From the cell containing the given text, extract its center point as [X, Y] coordinate. 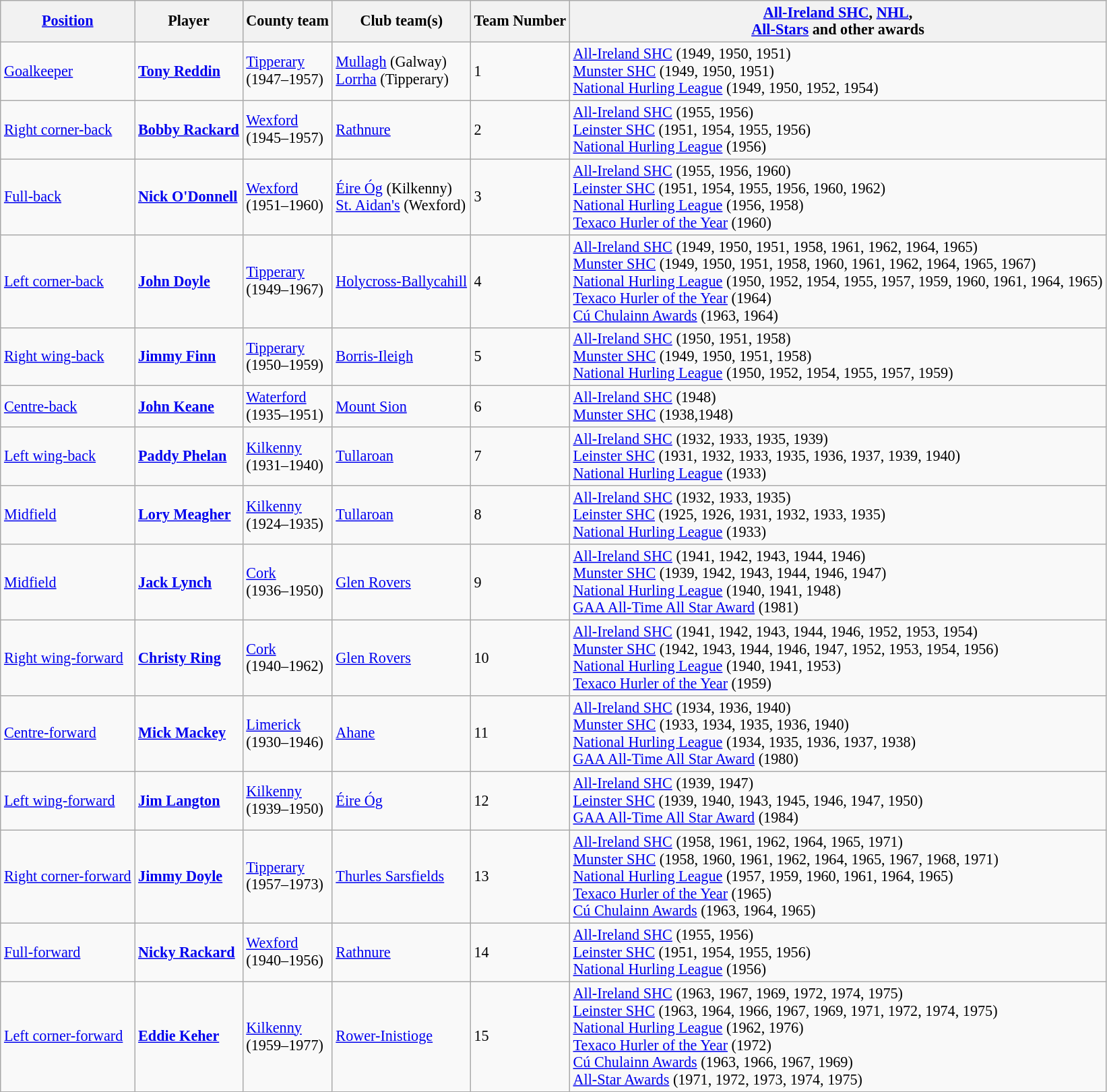
Wexford(1951–1960) [287, 197]
Mount Sion [402, 407]
8 [520, 515]
All-Ireland SHC, NHL,All-Stars and other awards [837, 22]
Ahane [402, 733]
Waterford(1935–1951) [287, 407]
4 [520, 281]
Team Number [520, 22]
12 [520, 800]
Centre-forward [67, 733]
Left wing-forward [67, 800]
Eddie Keher [189, 1036]
Éire Óg [402, 800]
Bobby Rackard [189, 129]
15 [520, 1036]
John Keane [189, 407]
2 [520, 129]
John Doyle [189, 281]
Cork(1936–1950) [287, 582]
Kilkenny(1924–1935) [287, 515]
Kilkenny(1939–1950) [287, 800]
Jimmy Finn [189, 357]
Kilkenny(1959–1977) [287, 1036]
6 [520, 407]
Right wing-forward [67, 657]
11 [520, 733]
3 [520, 197]
Tony Reddin [189, 71]
Centre-back [67, 407]
All-Ireland SHC (1932, 1933, 1935, 1939)Leinster SHC (1931, 1932, 1933, 1935, 1936, 1937, 1939, 1940)National Hurling League (1933) [837, 457]
Borris-Ileigh [402, 357]
10 [520, 657]
Tipperary(1947–1957) [287, 71]
Nick O'Donnell [189, 197]
All-Ireland SHC (1939, 1947)Leinster SHC (1939, 1940, 1943, 1945, 1946, 1947, 1950)GAA All-Time All Star Award (1984) [837, 800]
13 [520, 876]
Thurles Sarsfields [402, 876]
14 [520, 953]
County team [287, 22]
Christy Ring [189, 657]
Éire Óg (Kilkenny)St. Aidan's (Wexford) [402, 197]
Player [189, 22]
Full-back [67, 197]
Right wing-back [67, 357]
Mullagh (Galway)Lorrha (Tipperary) [402, 71]
Cork(1940–1962) [287, 657]
Jack Lynch [189, 582]
Left wing-back [67, 457]
All-Ireland SHC (1949, 1950, 1951)Munster SHC (1949, 1950, 1951)National Hurling League (1949, 1950, 1952, 1954) [837, 71]
7 [520, 457]
5 [520, 357]
Holycross-Ballycahill [402, 281]
Rower-Inistioge [402, 1036]
1 [520, 71]
Kilkenny(1931–1940) [287, 457]
Full-forward [67, 953]
Club team(s) [402, 22]
Right corner-forward [67, 876]
Nicky Rackard [189, 953]
Left corner-back [67, 281]
Tipperary(1949–1967) [287, 281]
Jimmy Doyle [189, 876]
Jim Langton [189, 800]
Limerick(1930–1946) [287, 733]
Tipperary(1950–1959) [287, 357]
Lory Meagher [189, 515]
Left corner-forward [67, 1036]
All-Ireland SHC (1932, 1933, 1935)Leinster SHC (1925, 1926, 1931, 1932, 1933, 1935)National Hurling League (1933) [837, 515]
All-Ireland SHC (1950, 1951, 1958)Munster SHC (1949, 1950, 1951, 1958)National Hurling League (1950, 1952, 1954, 1955, 1957, 1959) [837, 357]
Wexford(1945–1957) [287, 129]
Position [67, 22]
All-Ireland SHC (1948)Munster SHC (1938,1948) [837, 407]
Tipperary(1957–1973) [287, 876]
Goalkeeper [67, 71]
9 [520, 582]
Right corner-back [67, 129]
Mick Mackey [189, 733]
Wexford(1940–1956) [287, 953]
Paddy Phelan [189, 457]
